Identify which cell holds the provided text, then report its (x, y) central coordinate. 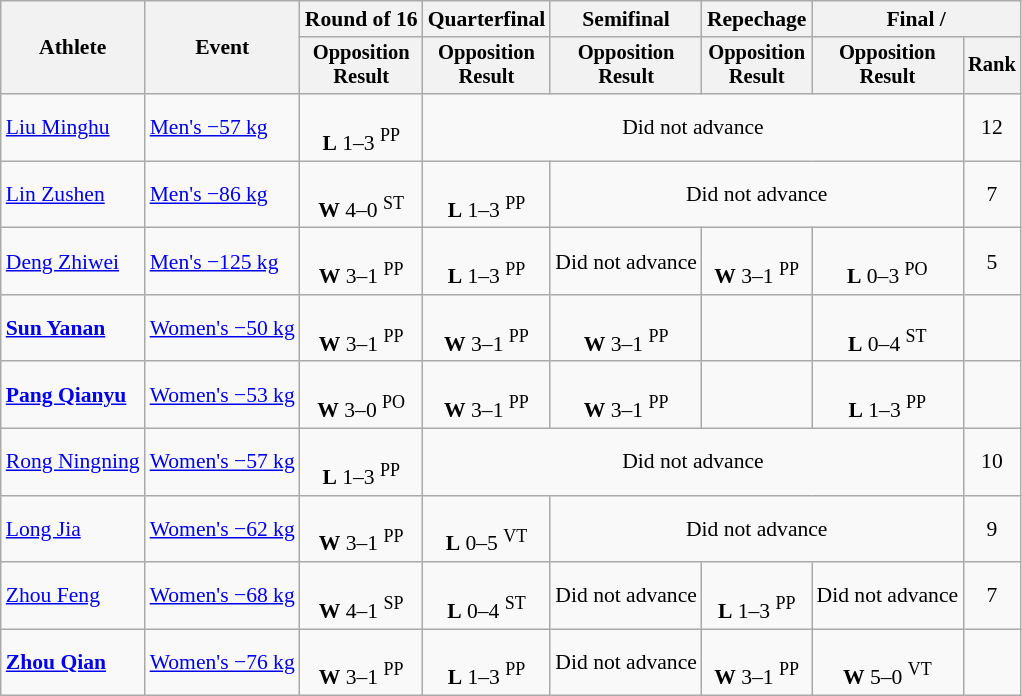
12 (992, 128)
Round of 16 (362, 19)
5 (992, 262)
W 5–0 VT (888, 662)
L 0–3 PO (888, 262)
Zhou Feng (73, 596)
Sun Yanan (73, 328)
Event (222, 48)
Rank (992, 66)
Women's −53 kg (222, 396)
Zhou Qian (73, 662)
Women's −57 kg (222, 462)
W 4–0 ST (362, 194)
Women's −76 kg (222, 662)
Liu Minghu (73, 128)
Rong Ningning (73, 462)
Deng Zhiwei (73, 262)
9 (992, 528)
Final / (916, 19)
Long Jia (73, 528)
Men's −125 kg (222, 262)
Athlete (73, 48)
Men's −57 kg (222, 128)
W 3–0 PO (362, 396)
Semifinal (626, 19)
10 (992, 462)
Men's −86 kg (222, 194)
Lin Zushen (73, 194)
L 0–5 VT (487, 528)
Quarterfinal (487, 19)
Pang Qianyu (73, 396)
W 4–1 SP (362, 596)
Repechage (757, 19)
Women's −62 kg (222, 528)
Women's −50 kg (222, 328)
Women's −68 kg (222, 596)
